Return [X, Y] of the center of cell containing provided text 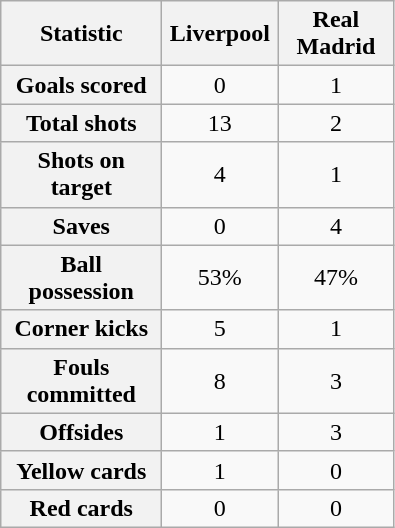
8 [220, 380]
Corner kicks [82, 329]
53% [220, 278]
47% [336, 278]
Ball possession [82, 278]
Goals scored [82, 85]
Total shots [82, 123]
Shots on target [82, 174]
2 [336, 123]
Real Madrid [336, 34]
Red cards [82, 508]
13 [220, 123]
Yellow cards [82, 470]
Offsides [82, 432]
Fouls committed [82, 380]
Statistic [82, 34]
Saves [82, 226]
5 [220, 329]
Liverpool [220, 34]
